Provide the (x, y) coordinate of the cell's center where the given text is located.  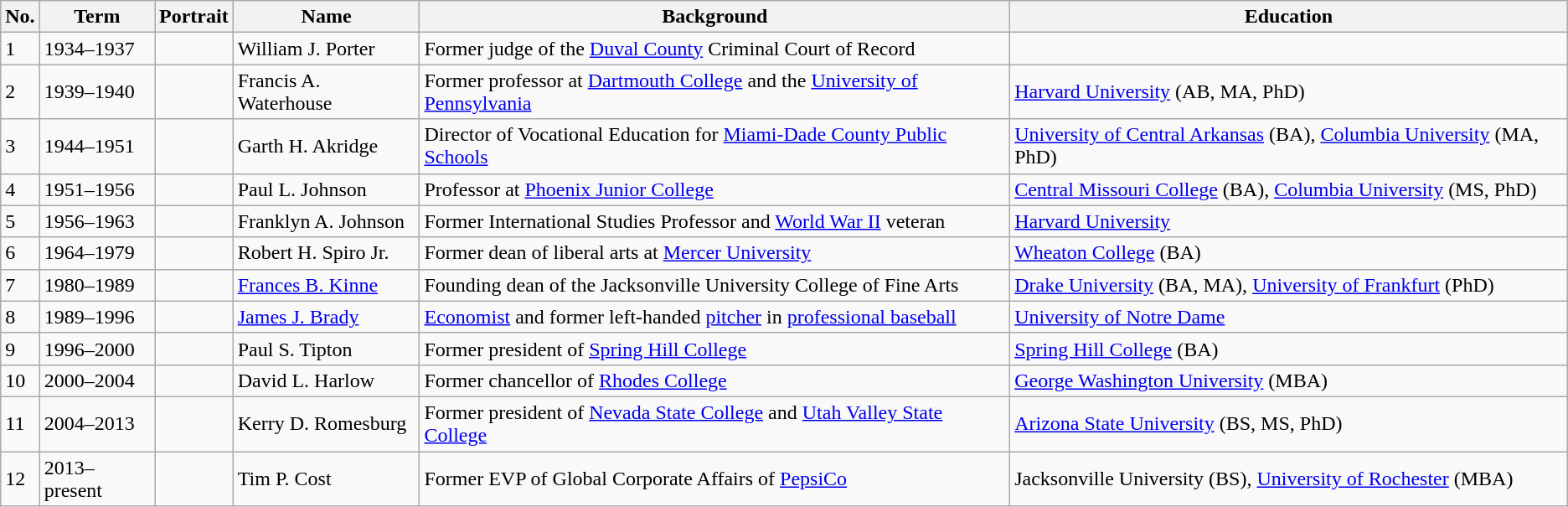
Central Missouri College (BA), Columbia University (MS, PhD) (1289, 189)
Drake University (BA, MA), University of Frankfurt (PhD) (1289, 285)
No. (20, 17)
Harvard University (AB, MA, PhD) (1289, 92)
Jacksonville University (BS), University of Rochester (MBA) (1289, 478)
7 (20, 285)
5 (20, 221)
Spring Hill College (BA) (1289, 349)
12 (20, 478)
2000–2004 (97, 380)
Director of Vocational Education for Miami-Dade County Public Schools (715, 146)
University of Notre Dame (1289, 317)
Former professor at Dartmouth College and the University of Pennsylvania (715, 92)
University of Central Arkansas (BA), Columbia University (MA, PhD) (1289, 146)
1980–1989 (97, 285)
Former chancellor of Rhodes College (715, 380)
8 (20, 317)
Frances B. Kinne (327, 285)
Garth H. Akridge (327, 146)
Harvard University (1289, 221)
Portrait (194, 17)
1951–1956 (97, 189)
James J. Brady (327, 317)
2 (20, 92)
1939–1940 (97, 92)
Name (327, 17)
Former International Studies Professor and World War II veteran (715, 221)
Former president of Spring Hill College (715, 349)
Franklyn A. Johnson (327, 221)
Francis A. Waterhouse (327, 92)
Former president of Nevada State College and Utah Valley State College (715, 424)
Former EVP of Global Corporate Affairs of PepsiCo (715, 478)
William J. Porter (327, 49)
2004–2013 (97, 424)
4 (20, 189)
11 (20, 424)
Arizona State University (BS, MS, PhD) (1289, 424)
1964–1979 (97, 253)
1989–1996 (97, 317)
Professor at Phoenix Junior College (715, 189)
1956–1963 (97, 221)
Paul S. Tipton (327, 349)
1996–2000 (97, 349)
David L. Harlow (327, 380)
Former dean of liberal arts at Mercer University (715, 253)
3 (20, 146)
Education (1289, 17)
Kerry D. Romesburg (327, 424)
Term (97, 17)
Paul L. Johnson (327, 189)
Former judge of the Duval County Criminal Court of Record (715, 49)
10 (20, 380)
George Washington University (MBA) (1289, 380)
9 (20, 349)
Robert H. Spiro Jr. (327, 253)
Economist and former left-handed pitcher in professional baseball (715, 317)
1934–1937 (97, 49)
Tim P. Cost (327, 478)
Background (715, 17)
Founding dean of the Jacksonville University College of Fine Arts (715, 285)
Wheaton College (BA) (1289, 253)
6 (20, 253)
1944–1951 (97, 146)
2013–present (97, 478)
1 (20, 49)
